Locate the cell with the specified text and output its [x, y] center coordinate. 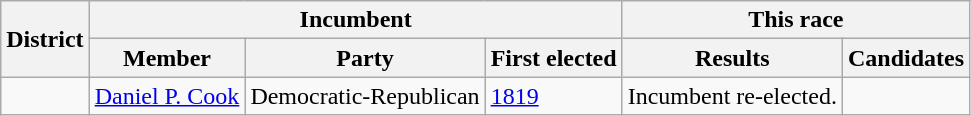
1819 [554, 96]
Candidates [906, 58]
Democratic-Republican [365, 96]
District [45, 39]
This race [796, 20]
Daniel P. Cook [167, 96]
Incumbent re-elected. [732, 96]
Incumbent [356, 20]
Party [365, 58]
First elected [554, 58]
Results [732, 58]
Member [167, 58]
